Return [X, Y] of the center of cell containing provided text 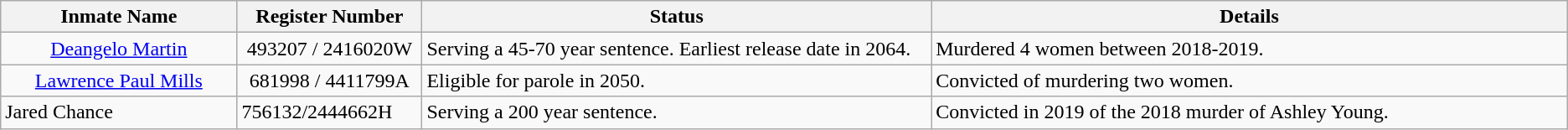
Lawrence Paul Mills [119, 81]
493207 / 2416020W [330, 49]
Serving a 45-70 year sentence. Earliest release date in 2064. [677, 49]
Jared Chance [119, 112]
Inmate Name [119, 17]
Deangelo Martin [119, 49]
Convicted of murdering two women. [1250, 81]
Register Number [330, 17]
Murdered 4 women between 2018-2019. [1250, 49]
Serving a 200 year sentence. [677, 112]
756132/2444662H [330, 112]
Status [677, 17]
Convicted in 2019 of the 2018 murder of Ashley Young. [1250, 112]
Eligible for parole in 2050. [677, 81]
681998 / 4411799A [330, 81]
Details [1250, 17]
